Return the [x, y] coordinate for the center point of the cell that contains the specified text.  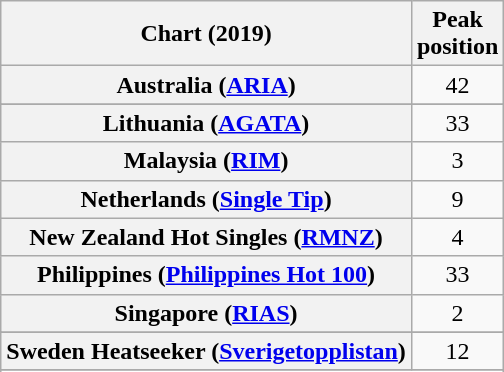
Singapore (RIAS) [206, 313]
Peakposition [457, 34]
3 [457, 161]
Netherlands (Single Tip) [206, 199]
Australia (ARIA) [206, 85]
Lithuania (AGATA) [206, 123]
New Zealand Hot Singles (RMNZ) [206, 237]
Philippines (Philippines Hot 100) [206, 275]
2 [457, 313]
4 [457, 237]
9 [457, 199]
Malaysia (RIM) [206, 161]
42 [457, 85]
12 [457, 351]
Sweden Heatseeker (Sverigetopplistan) [206, 351]
Chart (2019) [206, 34]
